Pinpoint the cell where the given text exists, returning its (x, y) midpoint coordinate. 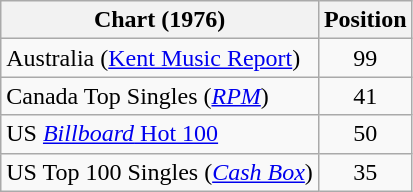
US Top 100 Singles (Cash Box) (160, 172)
99 (365, 58)
41 (365, 96)
Chart (1976) (160, 20)
Canada Top Singles (RPM) (160, 96)
US Billboard Hot 100 (160, 134)
Position (365, 20)
50 (365, 134)
35 (365, 172)
Australia (Kent Music Report) (160, 58)
